Find where the given text appears and provide that cell's center as (x, y) coordinate. 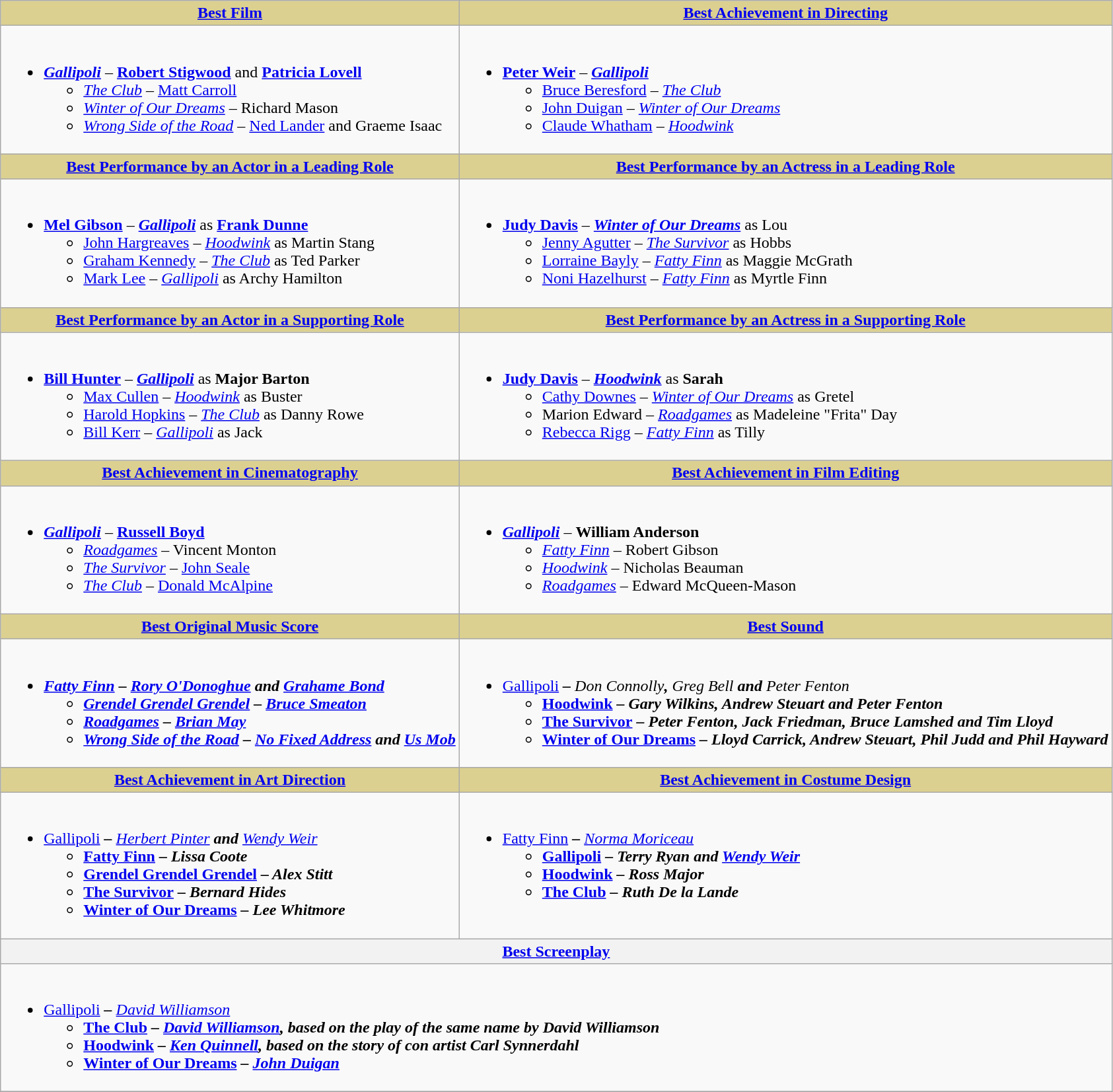
Best Film (230, 13)
Best Original Music Score (230, 626)
Best Performance by an Actor in a Supporting Role (230, 320)
Bill Hunter – Gallipoli as Major BartonMax Cullen – Hoodwink as BusterHarold Hopkins – The Club as Danny RoweBill Kerr – Gallipoli as Jack (230, 396)
Best Sound (785, 626)
Best Achievement in Directing (785, 13)
Peter Weir – GallipoliBruce Beresford – The ClubJohn Duigan – Winter of Our DreamsClaude Whatham – Hoodwink (785, 90)
Best Screenplay (556, 951)
Best Achievement in Art Direction (230, 780)
Gallipoli – William AndersonFatty Finn – Robert GibsonHoodwink – Nicholas BeaumanRoadgames – Edward McQueen-Mason (785, 550)
Best Achievement in Costume Design (785, 780)
Gallipoli – Russell BoydRoadgames – Vincent MontonThe Survivor – John SealeThe Club – Donald McAlpine (230, 550)
Best Performance by an Actress in a Supporting Role (785, 320)
Best Achievement in Film Editing (785, 473)
Best Performance by an Actress in a Leading Role (785, 166)
Best Achievement in Cinematography (230, 473)
Fatty Finn – Norma MoriceauGallipoli – Terry Ryan and Wendy WeirHoodwink – Ross MajorThe Club – Ruth De la Lande (785, 865)
Best Performance by an Actor in a Leading Role (230, 166)
